Return [X, Y] of the center of cell containing provided text 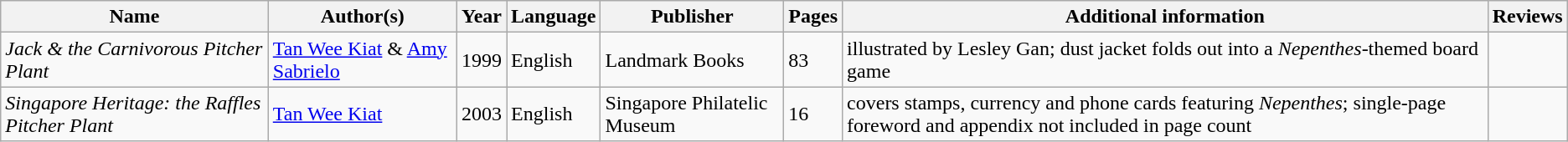
16 [813, 114]
Singapore Heritage: the Raffles Pitcher Plant [135, 114]
covers stamps, currency and phone cards featuring Nepenthes; single-page foreword and appendix not included in page count [1166, 114]
Author(s) [362, 17]
Pages [813, 17]
2003 [481, 114]
Year [481, 17]
83 [813, 60]
Additional information [1166, 17]
Jack & the Carnivorous Pitcher Plant [135, 60]
Landmark Books [692, 60]
1999 [481, 60]
Tan Wee Kiat [362, 114]
Name [135, 17]
Language [554, 17]
Tan Wee Kiat & Amy Sabrielo [362, 60]
Reviews [1528, 17]
Publisher [692, 17]
illustrated by Lesley Gan; dust jacket folds out into a Nepenthes-themed board game [1166, 60]
Singapore Philatelic Museum [692, 114]
